Locate the cell with the specified text and output its [x, y] center coordinate. 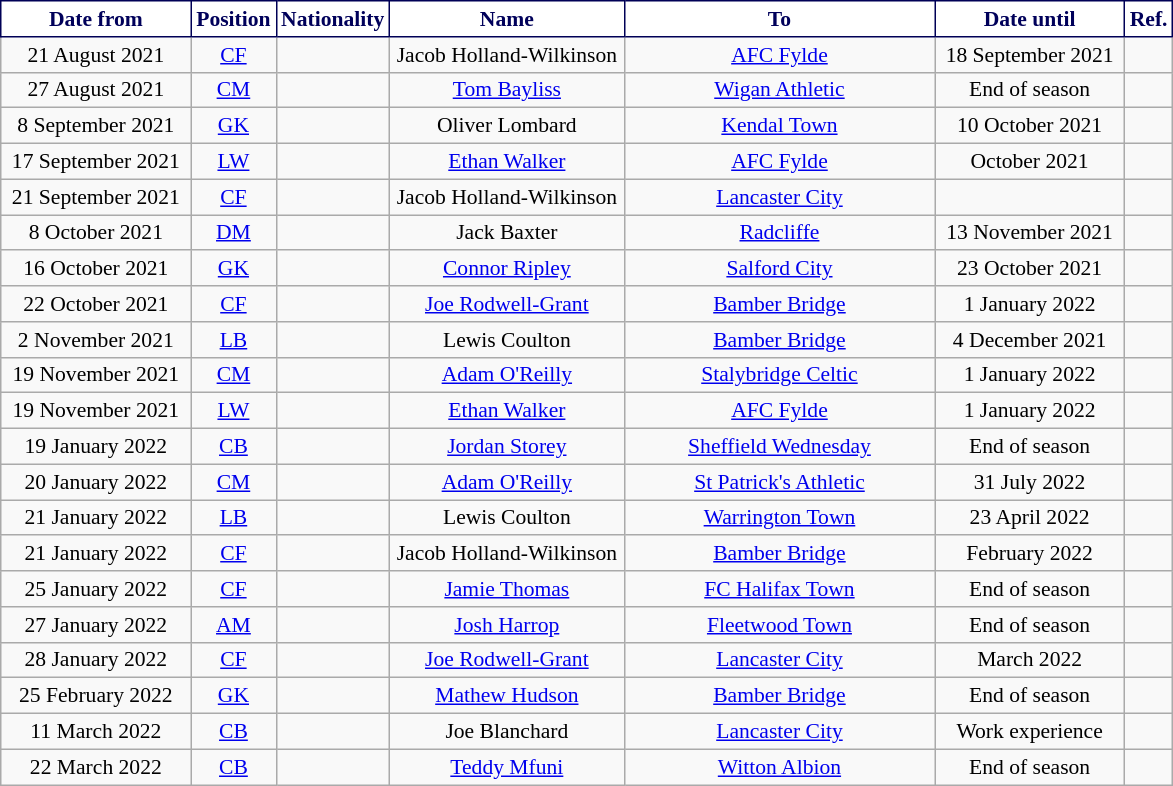
19 January 2022 [96, 447]
Fleetwood Town [779, 625]
16 October 2021 [96, 269]
AM [234, 625]
Oliver Lombard [506, 126]
Warrington Town [779, 518]
18 September 2021 [1030, 55]
23 October 2021 [1030, 269]
Ref. [1149, 19]
28 January 2022 [96, 660]
Jordan Storey [506, 447]
22 March 2022 [96, 767]
22 October 2021 [96, 304]
10 October 2021 [1030, 126]
Tom Bayliss [506, 90]
23 April 2022 [1030, 518]
Work experience [1030, 732]
Stalybridge Celtic [779, 375]
21 August 2021 [96, 55]
Mathew Hudson [506, 696]
Radcliffe [779, 233]
Josh Harrop [506, 625]
Connor Ripley [506, 269]
8 October 2021 [96, 233]
St Patrick's Athletic [779, 482]
February 2022 [1030, 554]
Jamie Thomas [506, 589]
DM [234, 233]
Joe Blanchard [506, 732]
Wigan Athletic [779, 90]
Jack Baxter [506, 233]
2 November 2021 [96, 340]
Witton Albion [779, 767]
Date until [1030, 19]
13 November 2021 [1030, 233]
FC Halifax Town [779, 589]
October 2021 [1030, 162]
21 September 2021 [96, 197]
Nationality [332, 19]
27 January 2022 [96, 625]
Teddy Mfuni [506, 767]
March 2022 [1030, 660]
27 August 2021 [96, 90]
25 February 2022 [96, 696]
4 December 2021 [1030, 340]
17 September 2021 [96, 162]
25 January 2022 [96, 589]
Kendal Town [779, 126]
Salford City [779, 269]
To [779, 19]
20 January 2022 [96, 482]
31 July 2022 [1030, 482]
Position [234, 19]
Date from [96, 19]
11 March 2022 [96, 732]
Sheffield Wednesday [779, 447]
Name [506, 19]
8 September 2021 [96, 126]
